Capture the cell that displays the provided text and extract its [x, y] central coordinate. 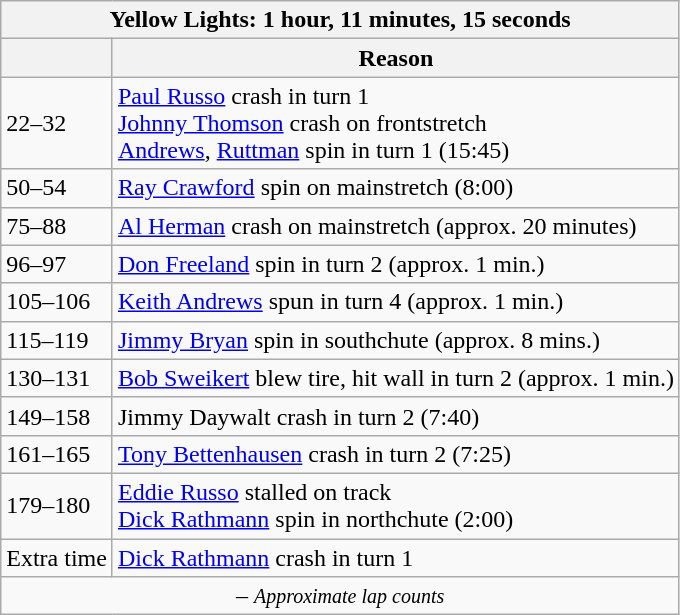
96–97 [57, 264]
75–88 [57, 226]
115–119 [57, 340]
105–106 [57, 302]
179–180 [57, 506]
Tony Bettenhausen crash in turn 2 (7:25) [396, 454]
Jimmy Bryan spin in southchute (approx. 8 mins.) [396, 340]
Reason [396, 58]
130–131 [57, 378]
Jimmy Daywalt crash in turn 2 (7:40) [396, 416]
161–165 [57, 454]
– Approximate lap counts [340, 596]
Paul Russo crash in turn 1Johnny Thomson crash on frontstretchAndrews, Ruttman spin in turn 1 (15:45) [396, 123]
Eddie Russo stalled on trackDick Rathmann spin in northchute (2:00) [396, 506]
Dick Rathmann crash in turn 1 [396, 557]
Extra time [57, 557]
Keith Andrews spun in turn 4 (approx. 1 min.) [396, 302]
Bob Sweikert blew tire, hit wall in turn 2 (approx. 1 min.) [396, 378]
22–32 [57, 123]
Ray Crawford spin on mainstretch (8:00) [396, 188]
149–158 [57, 416]
Al Herman crash on mainstretch (approx. 20 minutes) [396, 226]
Yellow Lights: 1 hour, 11 minutes, 15 seconds [340, 20]
Don Freeland spin in turn 2 (approx. 1 min.) [396, 264]
50–54 [57, 188]
